Locate the cell with the specified text and output its [X, Y] center coordinate. 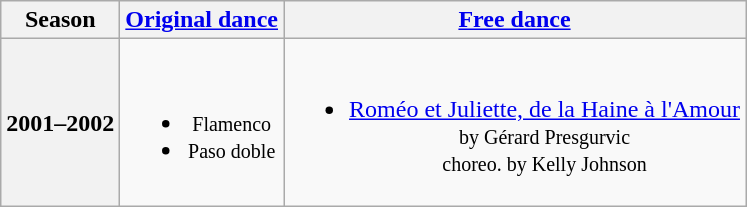
Free dance [515, 20]
Season [60, 20]
Original dance [202, 20]
FlamencoPaso doble [202, 122]
2001–2002 [60, 122]
Roméo et Juliette, de la Haine à l'Amour by Gérard Presgurvic choreo. by Kelly Johnson [515, 122]
